Pinpoint the cell where the given text exists, returning its (X, Y) midpoint coordinate. 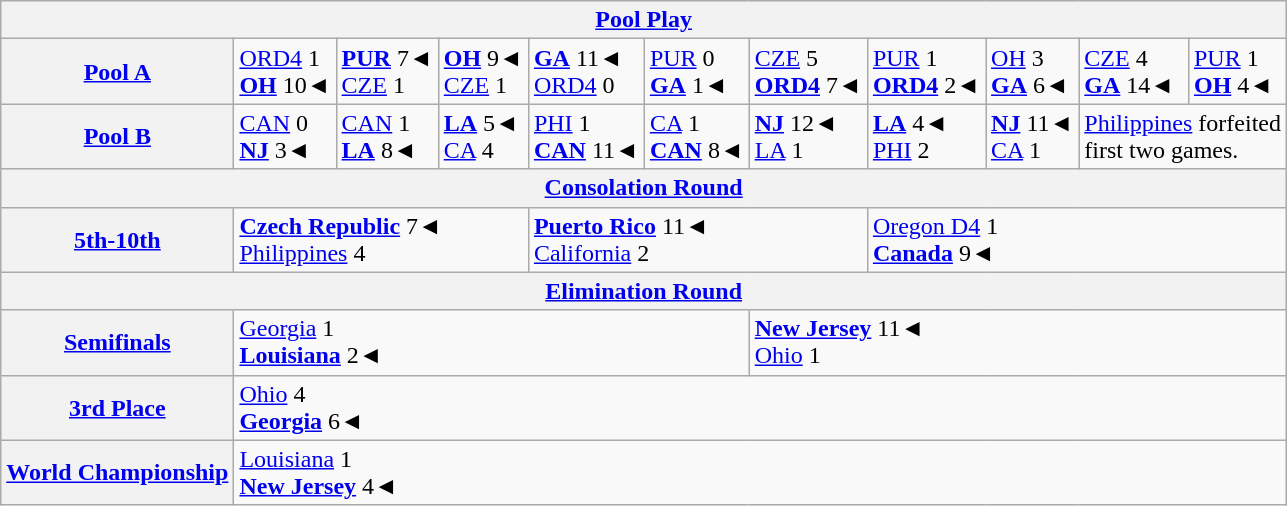
NJ 12◄ LA 1 (808, 136)
Louisiana 1 New Jersey 4◄ (760, 472)
LA 5◄ CA 4 (483, 136)
PUR 0 GA 1◄ (696, 72)
Puerto Rico 11◄ California 2 (698, 240)
Georgia 1 Louisiana 2◄ (492, 342)
NJ 11◄ CA 1 (1032, 136)
New Jersey 11◄ Ohio 1 (1018, 342)
CAN 0 NJ 3◄ (285, 136)
3rd Place (118, 408)
GA 11◄ ORD4 0 (586, 72)
Consolation Round (644, 188)
Czech Republic 7◄ Philippines 4 (381, 240)
Philippines forfeited first two games. (1183, 136)
Oregon D4 1 Canada 9◄ (1076, 240)
5th-10th (118, 240)
World Championship (118, 472)
PUR 1 ORD4 2◄ (926, 72)
OH 9◄ CZE 1 (483, 72)
PHI 1 CAN 11◄ (586, 136)
CZE 4 GA 14◄ (1134, 72)
LA 4◄ PHI 2 (926, 136)
Pool B (118, 136)
OH 3 GA 6◄ (1032, 72)
CA 1 CAN 8◄ (696, 136)
Semifinals (118, 342)
PUR 7◄ CZE 1 (387, 72)
CAN 1 LA 8◄ (387, 136)
Pool A (118, 72)
Pool Play (644, 20)
Ohio 4 Georgia 6◄ (760, 408)
CZE 5 ORD4 7◄ (808, 72)
PUR 1 OH 4◄ (1237, 72)
Elimination Round (644, 291)
ORD4 1 OH 10◄ (285, 72)
